Extract the (X, Y) coordinate from the center of the cell holding the provided text.  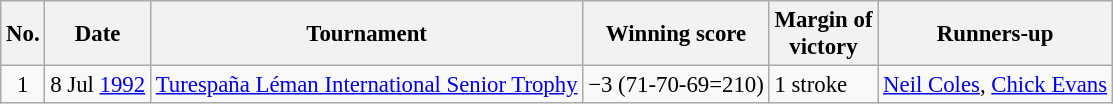
−3 (71-70-69=210) (676, 85)
Date (98, 34)
8 Jul 1992 (98, 85)
Runners-up (996, 34)
1 (23, 85)
1 stroke (824, 85)
Tournament (366, 34)
Margin ofvictory (824, 34)
Winning score (676, 34)
Neil Coles, Chick Evans (996, 85)
No. (23, 34)
Turespaña Léman International Senior Trophy (366, 85)
